From the cell containing the given text, extract its center point as [X, Y] coordinate. 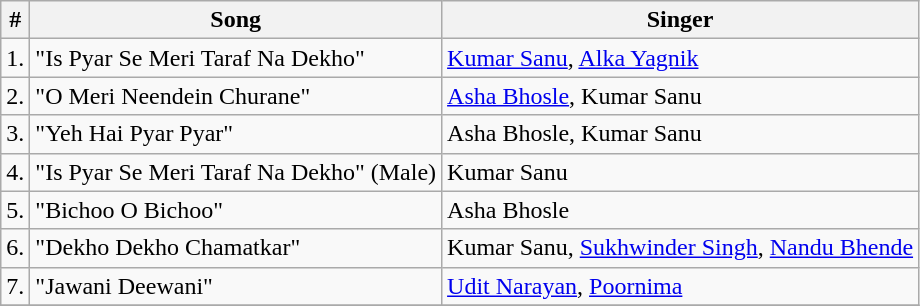
"Jawani Deewani" [236, 286]
7. [16, 286]
"Bichoo O Bichoo" [236, 210]
Kumar Sanu [680, 172]
"Dekho Dekho Chamatkar" [236, 248]
3. [16, 134]
"O Meri Neendein Churane" [236, 96]
6. [16, 248]
4. [16, 172]
"Yeh Hai Pyar Pyar" [236, 134]
Udit Narayan, Poornima [680, 286]
Kumar Sanu, Alka Yagnik [680, 58]
"Is Pyar Se Meri Taraf Na Dekho" (Male) [236, 172]
Kumar Sanu, Sukhwinder Singh, Nandu Bhende [680, 248]
"Is Pyar Se Meri Taraf Na Dekho" [236, 58]
5. [16, 210]
Asha Bhosle [680, 210]
# [16, 20]
Singer [680, 20]
Song [236, 20]
2. [16, 96]
1. [16, 58]
